Provide the (x, y) coordinate of the cell's center where the given text is located.  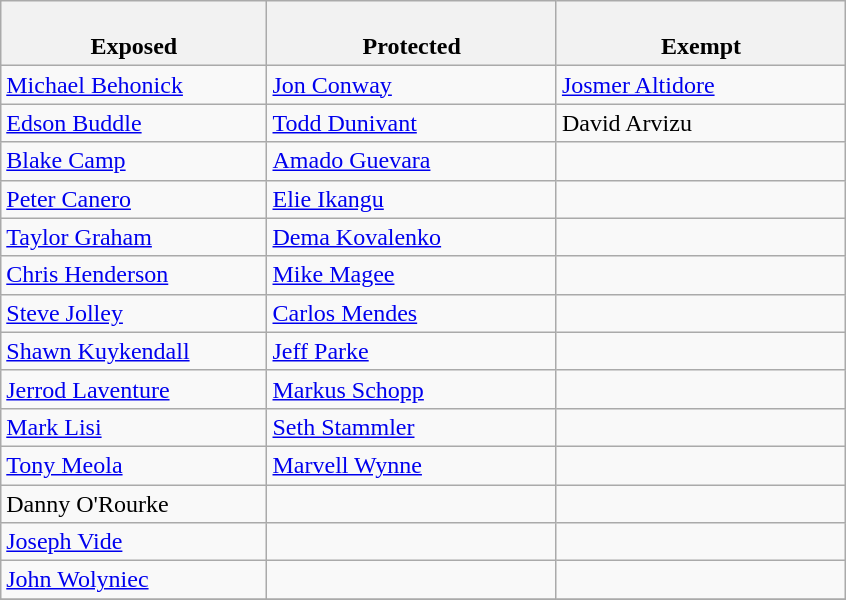
Mark Lisi (134, 427)
Danny O'Rourke (134, 503)
Exempt (700, 34)
Joseph Vide (134, 542)
Edson Buddle (134, 123)
Chris Henderson (134, 275)
Josmer Altidore (700, 85)
Blake Camp (134, 161)
Shawn Kuykendall (134, 351)
Carlos Mendes (412, 313)
Michael Behonick (134, 85)
John Wolyniec (134, 580)
Jeff Parke (412, 351)
Elie Ikangu (412, 199)
Mike Magee (412, 275)
Todd Dunivant (412, 123)
Peter Canero (134, 199)
Tony Meola (134, 465)
Dema Kovalenko (412, 237)
Jerrod Laventure (134, 389)
Seth Stammler (412, 427)
Markus Schopp (412, 389)
Taylor Graham (134, 237)
Steve Jolley (134, 313)
Protected (412, 34)
David Arvizu (700, 123)
Amado Guevara (412, 161)
Exposed (134, 34)
Jon Conway (412, 85)
Marvell Wynne (412, 465)
